Extract the [x, y] coordinate from the center of the cell holding the provided text.  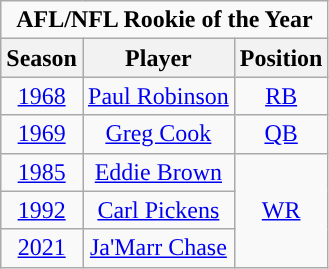
Greg Cook [158, 134]
Position [281, 58]
AFL/NFL Rookie of the Year [164, 20]
Player [158, 58]
Carl Pickens [158, 210]
1992 [42, 210]
Ja'Marr Chase [158, 248]
1985 [42, 172]
QB [281, 134]
WR [281, 210]
Eddie Brown [158, 172]
Season [42, 58]
1969 [42, 134]
1968 [42, 96]
2021 [42, 248]
Paul Robinson [158, 96]
RB [281, 96]
